Determine the (x, y) coordinate at the center of the cell enclosing the given text.  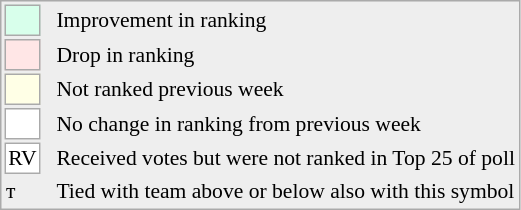
No change in ranking from previous week (286, 124)
Not ranked previous week (286, 90)
т (22, 191)
Drop in ranking (286, 55)
Received votes but were not ranked in Top 25 of poll (286, 158)
Improvement in ranking (286, 20)
Tied with team above or below also with this symbol (286, 191)
RV (22, 158)
